Pinpoint the cell where the given text exists, returning its (X, Y) midpoint coordinate. 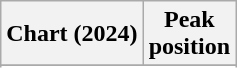
Chart (2024) (72, 34)
Peakposition (189, 34)
